Detect which cell encompasses the target text, then output its (X, Y) center coordinate. 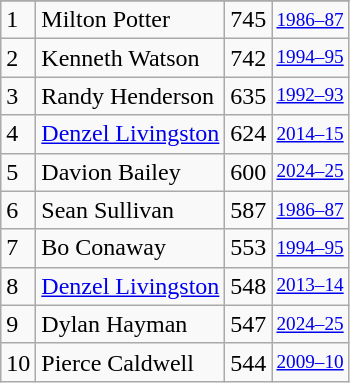
7 (18, 248)
1992–93 (310, 96)
8 (18, 286)
745 (248, 20)
Milton Potter (130, 20)
2013–14 (310, 286)
6 (18, 210)
2 (18, 58)
587 (248, 210)
3 (18, 96)
600 (248, 172)
635 (248, 96)
2014–15 (310, 134)
742 (248, 58)
Bo Conaway (130, 248)
10 (18, 362)
547 (248, 324)
544 (248, 362)
Davion Bailey (130, 172)
9 (18, 324)
Sean Sullivan (130, 210)
5 (18, 172)
Kenneth Watson (130, 58)
2009–10 (310, 362)
548 (248, 286)
1 (18, 20)
Randy Henderson (130, 96)
Dylan Hayman (130, 324)
4 (18, 134)
Pierce Caldwell (130, 362)
553 (248, 248)
624 (248, 134)
